Capture the cell that displays the provided text and extract its (X, Y) central coordinate. 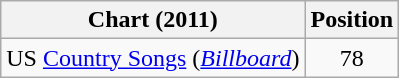
78 (352, 58)
Position (352, 20)
US Country Songs (Billboard) (153, 58)
Chart (2011) (153, 20)
